Provide the [X, Y] coordinate of the cell's center where the given text is located.  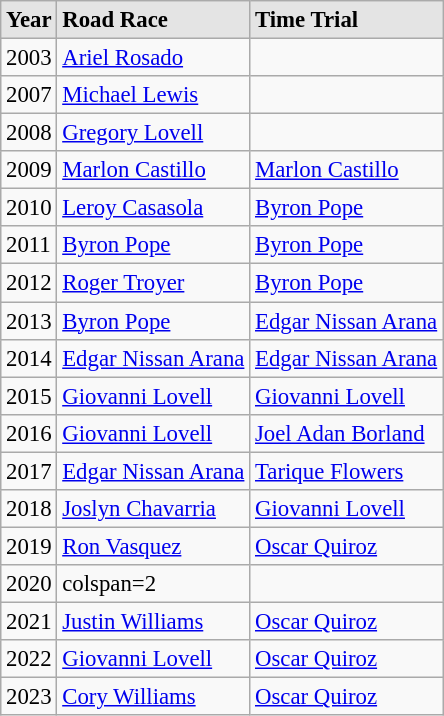
2014 [29, 358]
2019 [29, 546]
Ariel Rosado [154, 58]
2010 [29, 208]
2013 [29, 321]
Cory Williams [154, 697]
Michael Lewis [154, 95]
Gregory Lovell [154, 133]
Year [29, 20]
Roger Troyer [154, 283]
2023 [29, 697]
colspan=2 [154, 584]
2021 [29, 621]
2017 [29, 471]
Joslyn Chavarria [154, 509]
2011 [29, 245]
Ron Vasquez [154, 546]
2007 [29, 95]
Tarique Flowers [346, 471]
Time Trial [346, 20]
2020 [29, 584]
2009 [29, 170]
Leroy Casasola [154, 208]
Joel Adan Borland [346, 433]
2022 [29, 659]
2018 [29, 509]
2003 [29, 58]
2012 [29, 283]
2015 [29, 396]
2016 [29, 433]
2008 [29, 133]
Justin Williams [154, 621]
Road Race [154, 20]
